Return the (X, Y) coordinate for the center point of the cell that contains the specified text.  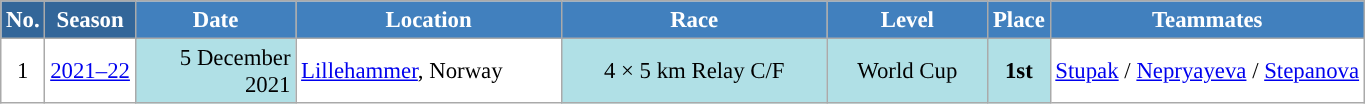
No. (23, 20)
1 (23, 72)
Location (429, 20)
Race (694, 20)
5 December 2021 (216, 72)
Level (908, 20)
1st (1019, 72)
Teammates (1207, 20)
4 × 5 km Relay C/F (694, 72)
Place (1019, 20)
Lillehammer, Norway (429, 72)
2021–22 (90, 72)
Stupak / Nepryayeva / Stepanova (1207, 72)
World Cup (908, 72)
Date (216, 20)
Season (90, 20)
